Pinpoint the cell where the given text exists, returning its [x, y] midpoint coordinate. 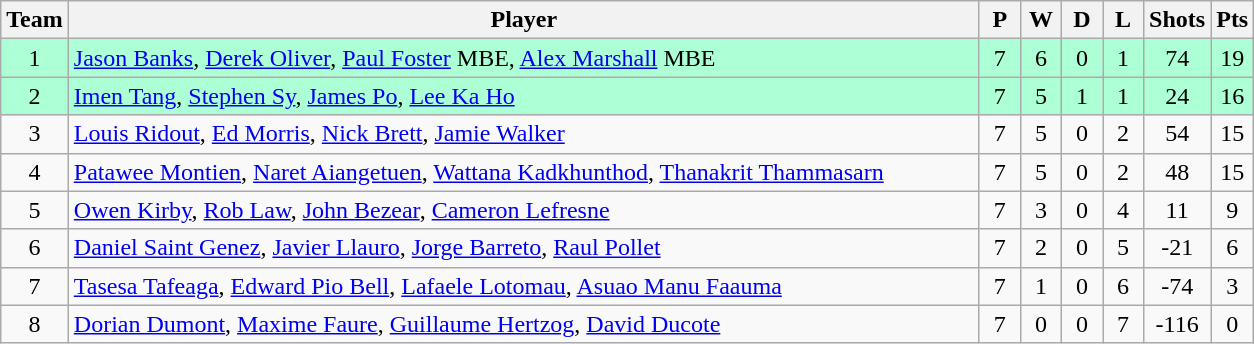
24 [1178, 96]
P [1000, 20]
74 [1178, 58]
W [1040, 20]
Shots [1178, 20]
9 [1232, 210]
-21 [1178, 248]
11 [1178, 210]
Jason Banks, Derek Oliver, Paul Foster MBE, Alex Marshall MBE [524, 58]
L [1124, 20]
Imen Tang, Stephen Sy, James Po, Lee Ka Ho [524, 96]
D [1082, 20]
Patawee Montien, Naret Aiangetuen, Wattana Kadkhunthod, Thanakrit Thammasarn [524, 172]
Player [524, 20]
Daniel Saint Genez, Javier Llauro, Jorge Barreto, Raul Pollet [524, 248]
19 [1232, 58]
48 [1178, 172]
Pts [1232, 20]
54 [1178, 134]
-74 [1178, 286]
Tasesa Tafeaga, Edward Pio Bell, Lafaele Lotomau, Asuao Manu Faauma [524, 286]
Louis Ridout, Ed Morris, Nick Brett, Jamie Walker [524, 134]
Owen Kirby, Rob Law, John Bezear, Cameron Lefresne [524, 210]
-116 [1178, 324]
16 [1232, 96]
Team [35, 20]
8 [35, 324]
Dorian Dumont, Maxime Faure, Guillaume Hertzog, David Ducote [524, 324]
